Provide the [x, y] coordinate of the cell's center where the given text is located.  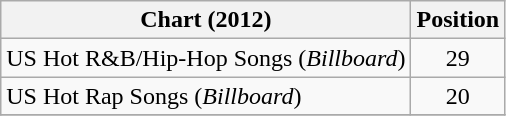
US Hot Rap Songs (Billboard) [206, 96]
29 [458, 58]
US Hot R&B/Hip-Hop Songs (Billboard) [206, 58]
20 [458, 96]
Chart (2012) [206, 20]
Position [458, 20]
